Pinpoint the cell where the given text exists, returning its (x, y) midpoint coordinate. 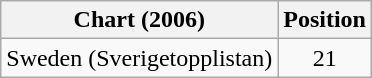
Sweden (Sverigetopplistan) (140, 58)
21 (325, 58)
Chart (2006) (140, 20)
Position (325, 20)
